Find where the given text appears and provide that cell's center as (X, Y) coordinate. 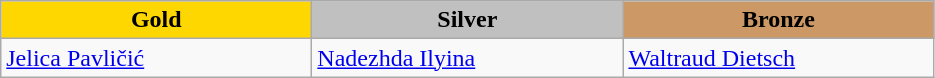
Nadezhda Ilyina (468, 58)
Bronze (778, 20)
Jelica Pavličić (156, 58)
Waltraud Dietsch (778, 58)
Gold (156, 20)
Silver (468, 20)
